Provide the (X, Y) coordinate of the cell's center where the given text is located.  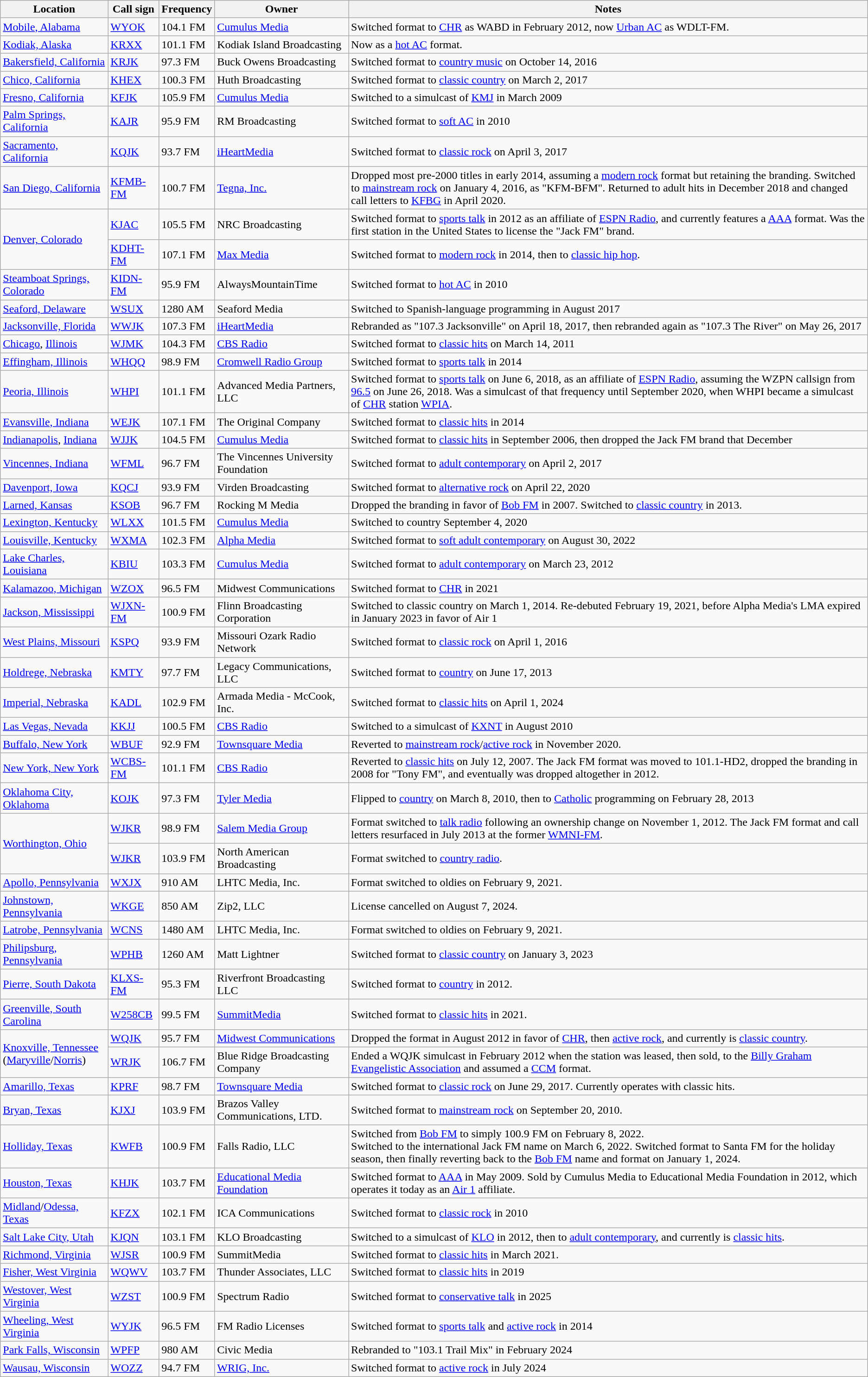
Now as a hot AC format. (608, 45)
NRC Broadcasting (282, 224)
Switched format to classic hits on March 14, 2011 (608, 344)
Tyler Media (282, 798)
104.3 FM (187, 344)
KFMB-FM (134, 188)
KLO Broadcasting (282, 1237)
100.5 FM (187, 727)
Format switched to country radio. (608, 859)
WJMK (134, 344)
Switched to Spanish-language programming in August 2017 (608, 308)
Peoria, Illinois (54, 392)
WRJK (134, 1062)
Riverfront Broadcasting LLC (282, 984)
Rebranded to "103.1 Trail Mix" in February 2024 (608, 1350)
The Vincennes University Foundation (282, 464)
Mobile, Alabama (54, 27)
Kodiak, Alaska (54, 45)
Huth Broadcasting (282, 80)
Thunder Associates, LLC (282, 1272)
Switched format to classic hits in September 2006, then dropped the Jack FM brand that December (608, 440)
KQJK (134, 151)
Wausau, Wisconsin (54, 1368)
Switched format to classic rock on June 29, 2017. Currently operates with classic hits. (608, 1086)
WQWV (134, 1272)
97.7 FM (187, 672)
KFZX (134, 1213)
Lake Charles, Louisiana (54, 564)
WCBS-FM (134, 768)
Switched format to CHR in 2021 (608, 588)
KFJK (134, 97)
Davenport, Iowa (54, 487)
Wheeling, West Virginia (54, 1326)
Amarillo, Texas (54, 1086)
License cancelled on August 7, 2024. (608, 906)
Imperial, Nebraska (54, 703)
Switched format to modern rock in 2014, then to classic hip hop. (608, 254)
Alpha Media (282, 540)
WKGE (134, 906)
Switched to a simulcast of KXNT in August 2010 (608, 727)
98.7 FM (187, 1086)
WJJK (134, 440)
Switched to country September 4, 2020 (608, 523)
Switched format to active rock in July 2024 (608, 1368)
Switched format to classic hits in 2014 (608, 422)
100.3 FM (187, 80)
Blue Ridge Broadcasting Company (282, 1062)
106.7 FM (187, 1062)
Steamboat Springs, Colorado (54, 285)
KOJK (134, 798)
West Plains, Missouri (54, 642)
Fresno, California (54, 97)
WZOX (134, 588)
Switched to classic country on March 1, 2014. Re-debuted February 19, 2021, before Alpha Media's LMA expired in January 2023 in favor of Air 1 (608, 612)
Armada Media - McCook, Inc. (282, 703)
Larned, Kansas (54, 505)
Switched format to country on June 17, 2013 (608, 672)
WSUX (134, 308)
Switched to a simulcast of KLO in 2012, then to adult contemporary, and currently is classic hits. (608, 1237)
Johnstown, Pennsylvania (54, 906)
KRXX (134, 45)
Advanced Media Partners, LLC (282, 392)
WCNS (134, 930)
WFML (134, 464)
Switched format to alternative rock on April 22, 2020 (608, 487)
WHQQ (134, 362)
Switched format to country music on October 14, 2016 (608, 62)
Rocking M Media (282, 505)
Oklahoma City, Oklahoma (54, 798)
KPRF (134, 1086)
Philipsburg, Pennsylvania (54, 954)
KMTY (134, 672)
103.3 FM (187, 564)
Switched format to country in 2012. (608, 984)
Denver, Colorado (54, 239)
Zip2, LLC (282, 906)
Rebranded as "107.3 Jacksonville" on April 18, 2017, then rebranded again as "107.3 The River" on May 26, 2017 (608, 326)
Owner (282, 9)
980 AM (187, 1350)
KQCJ (134, 487)
WOZZ (134, 1368)
Notes (608, 9)
San Diego, California (54, 188)
Bryan, Texas (54, 1110)
Frequency (187, 9)
Switched format to AAA in May 2009. Sold by Cumulus Media to Educational Media Foundation in 2012, which operates it today as an Air 1 affiliate. (608, 1183)
WYOK (134, 27)
KSPQ (134, 642)
Spectrum Radio (282, 1296)
Educational Media Foundation (282, 1183)
KRJK (134, 62)
105.5 FM (187, 224)
107.3 FM (187, 326)
Flinn Broadcasting Corporation (282, 612)
Switched format to classic rock in 2010 (608, 1213)
93.7 FM (187, 151)
Apollo, Pennsylvania (54, 882)
94.7 FM (187, 1368)
95.3 FM (187, 984)
102.1 FM (187, 1213)
Dropped the branding in favor of Bob FM in 2007. Switched to classic country in 2013. (608, 505)
Switched format to sports talk in 2014 (608, 362)
WJSR (134, 1255)
WJXN-FM (134, 612)
Switched format to classic hits in 2021. (608, 1014)
Switched format to classic rock on April 1, 2016 (608, 642)
WYJK (134, 1326)
Switched format to classic country on March 2, 2017 (608, 80)
WPFP (134, 1350)
Kalamazoo, Michigan (54, 588)
1280 AM (187, 308)
Effingham, Illinois (54, 362)
Switched format to soft AC in 2010 (608, 121)
Flipped to country on March 8, 2010, then to Catholic programming on February 28, 2013 (608, 798)
Call sign (134, 9)
Louisville, Kentucky (54, 540)
104.1 FM (187, 27)
WQJK (134, 1038)
KLXS-FM (134, 984)
FM Radio Licenses (282, 1326)
Switched format to adult contemporary on March 23, 2012 (608, 564)
Seaford Media (282, 308)
Jacksonville, Florida (54, 326)
Sacramento, California (54, 151)
910 AM (187, 882)
Palm Springs, California (54, 121)
Lexington, Kentucky (54, 523)
ICA Communications (282, 1213)
Worthington, Ohio (54, 843)
WHPI (134, 392)
KHJK (134, 1183)
100.7 FM (187, 188)
WRIG, Inc. (282, 1368)
Tegna, Inc. (282, 188)
Switched format to CHR as WABD in February 2012, now Urban AC as WDLT-FM. (608, 27)
Latrobe, Pennsylvania (54, 930)
102.9 FM (187, 703)
WZST (134, 1296)
Switched format to sports talk and active rock in 2014 (608, 1326)
New York, New York (54, 768)
KAJR (134, 121)
850 AM (187, 906)
North American Broadcasting (282, 859)
Holliday, Texas (54, 1147)
Dropped the format in August 2012 in favor of CHR, then active rock, and currently is classic country. (608, 1038)
Jackson, Mississippi (54, 612)
Indianapolis, Indiana (54, 440)
Civic Media (282, 1350)
WEJK (134, 422)
Switched format to classic hits in March 2021. (608, 1255)
Midland/Odessa, Texas (54, 1213)
KKJJ (134, 727)
Buffalo, New York (54, 744)
Missouri Ozark Radio Network (282, 642)
WWJK (134, 326)
WXMA (134, 540)
Park Falls, Wisconsin (54, 1350)
Switched format to classic hits on April 1, 2024 (608, 703)
1480 AM (187, 930)
Switched format to adult contemporary on April 2, 2017 (608, 464)
KHEX (134, 80)
KDHT-FM (134, 254)
Vincennes, Indiana (54, 464)
WLXX (134, 523)
KSOB (134, 505)
Brazos Valley Communications, LTD. (282, 1110)
WPHB (134, 954)
Switched to a simulcast of KMJ in March 2009 (608, 97)
Kodiak Island Broadcasting (282, 45)
Chicago, Illinois (54, 344)
101.5 FM (187, 523)
103.1 FM (187, 1237)
Max Media (282, 254)
Cromwell Radio Group (282, 362)
Holdrege, Nebraska (54, 672)
Switched format to classic rock on April 3, 2017 (608, 151)
Switched format to soft adult contemporary on August 30, 2022 (608, 540)
KBIU (134, 564)
Greenville, South Carolina (54, 1014)
KIDN-FM (134, 285)
Knoxville, Tennessee(Maryville/Norris) (54, 1053)
KADL (134, 703)
105.9 FM (187, 97)
95.7 FM (187, 1038)
92.9 FM (187, 744)
102.3 FM (187, 540)
Salt Lake City, Utah (54, 1237)
Fisher, West Virginia (54, 1272)
Reverted to mainstream rock/active rock in November 2020. (608, 744)
Falls Radio, LLC (282, 1147)
Las Vegas, Nevada (54, 727)
99.5 FM (187, 1014)
Legacy Communications, LLC (282, 672)
KJQN (134, 1237)
Richmond, Virginia (54, 1255)
Switched format to conservative talk in 2025 (608, 1296)
The Original Company (282, 422)
Switched format to mainstream rock on September 20, 2010. (608, 1110)
W258CB (134, 1014)
Matt Lightner (282, 954)
WXJX (134, 882)
1260 AM (187, 954)
Bakersfield, California (54, 62)
Location (54, 9)
Switched format to classic country on January 3, 2023 (608, 954)
KWFB (134, 1147)
AlwaysMountainTime (282, 285)
Seaford, Delaware (54, 308)
Chico, California (54, 80)
Houston, Texas (54, 1183)
Westover, West Virginia (54, 1296)
Buck Owens Broadcasting (282, 62)
RM Broadcasting (282, 121)
Salem Media Group (282, 828)
Switched format to hot AC in 2010 (608, 285)
KJXJ (134, 1110)
Evansville, Indiana (54, 422)
KJAC (134, 224)
Switched format to classic hits in 2019 (608, 1272)
Pierre, South Dakota (54, 984)
Virden Broadcasting (282, 487)
WBUF (134, 744)
104.5 FM (187, 440)
